Detect which cell encompasses the target text, then output its [x, y] center coordinate. 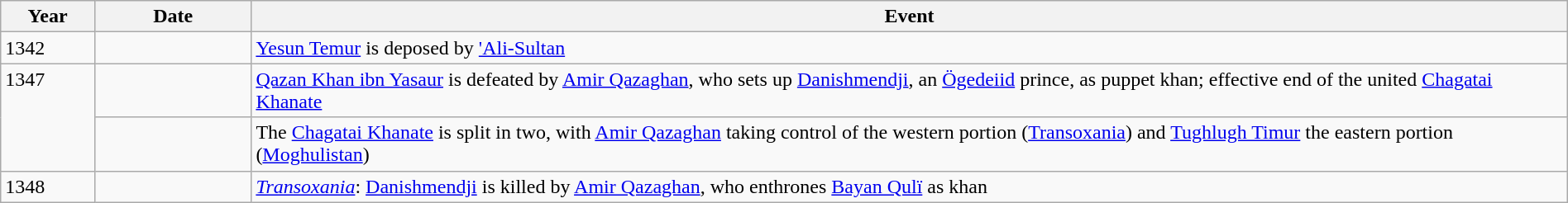
Event [910, 17]
Yesun Temur is deposed by 'Ali-Sultan [910, 48]
Date [172, 17]
1347 [48, 117]
Year [48, 17]
1348 [48, 186]
Transoxania: Danishmendji is killed by Amir Qazaghan, who enthrones Bayan Qulï as khan [910, 186]
1342 [48, 48]
